For the text-containing cell, return its midpoint in (X, Y) coordinate format. 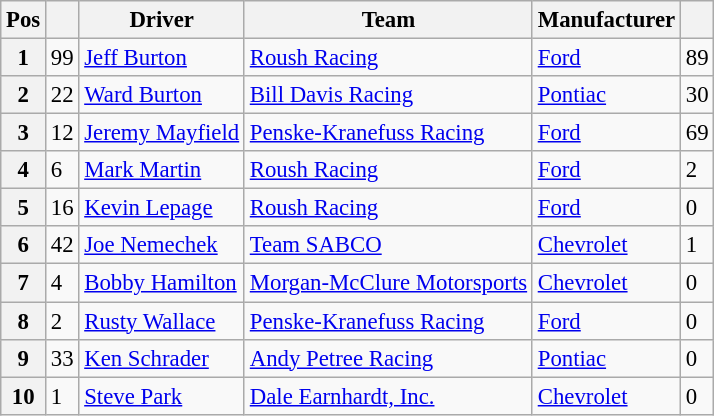
Kevin Lepage (162, 208)
5 (24, 208)
12 (62, 133)
16 (62, 208)
8 (24, 321)
89 (698, 58)
Team SABCO (388, 245)
22 (62, 95)
30 (698, 95)
3 (24, 133)
Dale Earnhardt, Inc. (388, 396)
Mark Martin (162, 170)
7 (24, 283)
Manufacturer (606, 20)
Team (388, 20)
Morgan-McClure Motorsports (388, 283)
9 (24, 358)
Jeremy Mayfield (162, 133)
Bobby Hamilton (162, 283)
33 (62, 358)
42 (62, 245)
99 (62, 58)
Andy Petree Racing (388, 358)
Ken Schrader (162, 358)
Ward Burton (162, 95)
Driver (162, 20)
Pos (24, 20)
10 (24, 396)
Joe Nemechek (162, 245)
Rusty Wallace (162, 321)
Jeff Burton (162, 58)
Steve Park (162, 396)
69 (698, 133)
Bill Davis Racing (388, 95)
